Search for the cell housing the specified text and yield its (x, y) center coordinate. 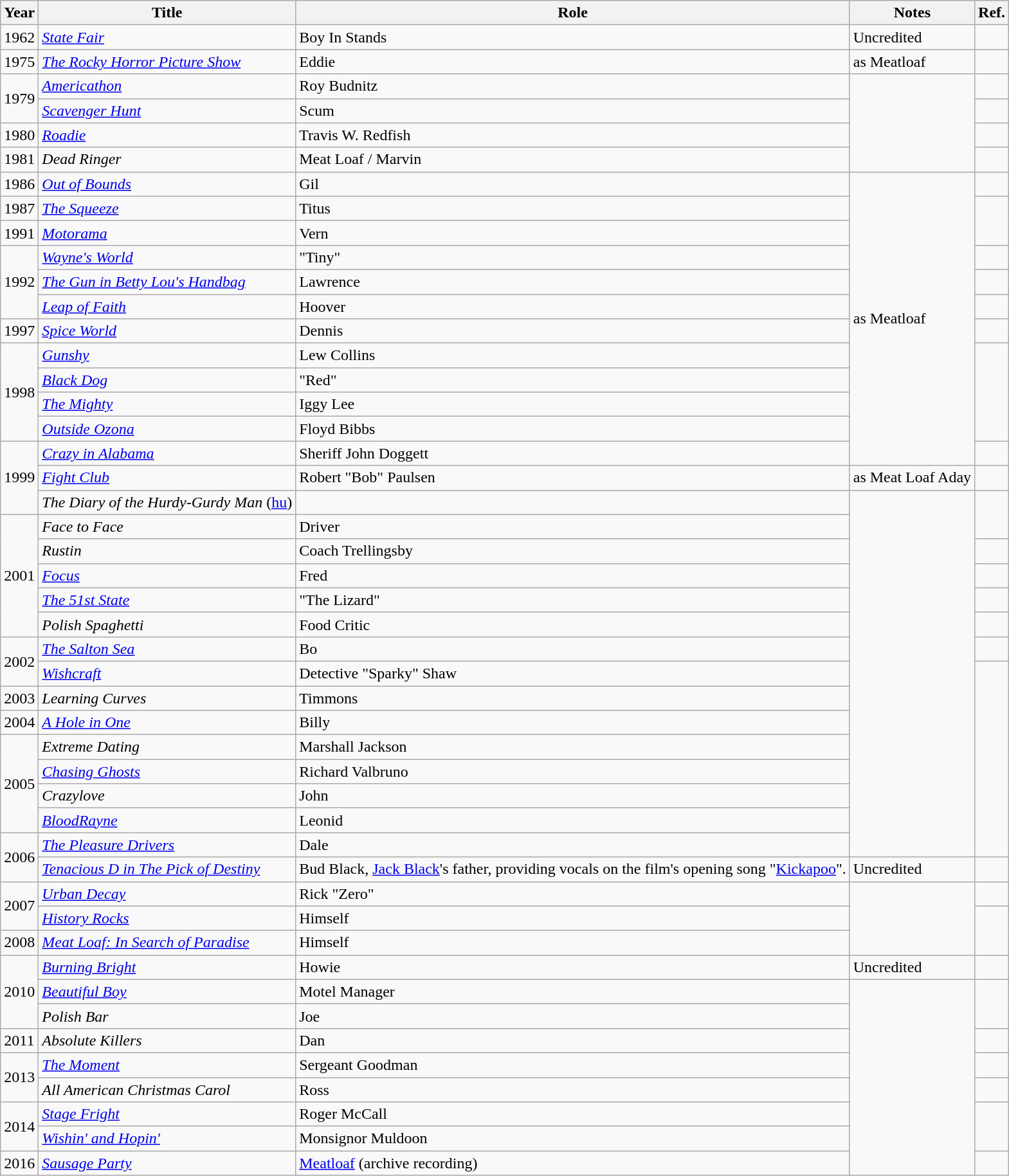
"The Lizard" (573, 600)
Meatloaf (archive recording) (573, 1163)
Sergeant Goodman (573, 1065)
Richard Valbruno (573, 772)
All American Christmas Carol (167, 1090)
The Gun in Betty Lou's Handbag (167, 282)
Absolute Killers (167, 1040)
1987 (19, 208)
Year (19, 13)
Wishin' and Hopin' (167, 1139)
Black Dog (167, 380)
Face to Face (167, 527)
The Diary of the Hurdy-Gurdy Man (hu) (167, 502)
Bo (573, 649)
"Tiny" (573, 257)
The Rocky Horror Picture Show (167, 62)
1991 (19, 233)
The Squeeze (167, 208)
Howie (573, 967)
Food Critic (573, 624)
Notes (912, 13)
Dale (573, 845)
Eddie (573, 62)
Meat Loaf / Marvin (573, 159)
1979 (19, 98)
2011 (19, 1040)
2007 (19, 906)
Ross (573, 1090)
Crazylove (167, 796)
Driver (573, 527)
1981 (19, 159)
2013 (19, 1077)
Timmons (573, 698)
2006 (19, 857)
Marshall Jackson (573, 747)
The Pleasure Drivers (167, 845)
Titus (573, 208)
1998 (19, 392)
Rick "Zero" (573, 894)
Floyd Bibbs (573, 429)
2001 (19, 575)
Dan (573, 1040)
Dennis (573, 331)
1992 (19, 282)
Sausage Party (167, 1163)
Hoover (573, 307)
Roy Budnitz (573, 86)
History Rocks (167, 918)
Iggy Lee (573, 404)
Extreme Dating (167, 747)
1999 (19, 478)
A Hole in One (167, 723)
Motel Manager (573, 991)
BloodRayne (167, 820)
Out of Bounds (167, 184)
Sheriff John Doggett (573, 453)
Motorama (167, 233)
Role (573, 13)
Stage Fright (167, 1114)
Bud Black, Jack Black's father, providing vocals on the film's opening song "Kickapoo". (573, 869)
Detective "Sparky" Shaw (573, 673)
Leap of Faith (167, 307)
Billy (573, 723)
Fight Club (167, 478)
The Salton Sea (167, 649)
Gunshy (167, 356)
Leonid (573, 820)
Roadie (167, 135)
Polish Spaghetti (167, 624)
2014 (19, 1126)
State Fair (167, 37)
Tenacious D in The Pick of Destiny (167, 869)
Polish Bar (167, 1016)
Joe (573, 1016)
Title (167, 13)
Travis W. Redfish (573, 135)
Gil (573, 184)
1962 (19, 37)
2010 (19, 991)
2016 (19, 1163)
2003 (19, 698)
Urban Decay (167, 894)
Wishcraft (167, 673)
John (573, 796)
1986 (19, 184)
Lawrence (573, 282)
Outside Ozona (167, 429)
"Red" (573, 380)
Americathon (167, 86)
Roger McCall (573, 1114)
Dead Ringer (167, 159)
1980 (19, 135)
Burning Bright (167, 967)
Ref. (992, 13)
Boy In Stands (573, 37)
Spice World (167, 331)
Beautiful Boy (167, 991)
The Mighty (167, 404)
Fred (573, 575)
Scum (573, 111)
Lew Collins (573, 356)
Monsignor Muldoon (573, 1139)
1975 (19, 62)
Robert "Bob" Paulsen (573, 478)
Coach Trellingsby (573, 551)
Scavenger Hunt (167, 111)
as Meat Loaf Aday (912, 478)
1997 (19, 331)
Wayne's World (167, 257)
2004 (19, 723)
Meat Loaf: In Search of Paradise (167, 943)
Focus (167, 575)
Crazy in Alabama (167, 453)
2005 (19, 784)
2002 (19, 661)
2008 (19, 943)
Learning Curves (167, 698)
Vern (573, 233)
The 51st State (167, 600)
Rustin (167, 551)
The Moment (167, 1065)
Chasing Ghosts (167, 772)
